Extract the (X, Y) coordinate from the center of the cell holding the provided text.  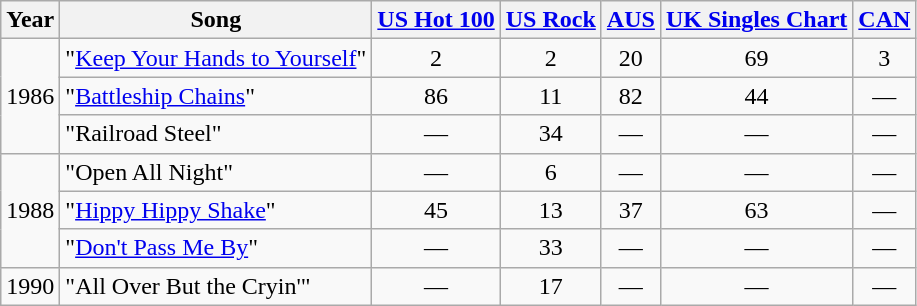
Year (30, 20)
CAN (884, 20)
"Don't Pass Me By" (216, 248)
63 (756, 210)
34 (550, 134)
US Rock (550, 20)
44 (756, 96)
13 (550, 210)
45 (436, 210)
37 (630, 210)
US Hot 100 (436, 20)
UK Singles Chart (756, 20)
33 (550, 248)
86 (436, 96)
"All Over But the Cryin'" (216, 286)
AUS (630, 20)
"Hippy Hippy Shake" (216, 210)
20 (630, 58)
"Open All Night" (216, 172)
82 (630, 96)
"Battleship Chains" (216, 96)
6 (550, 172)
1986 (30, 96)
11 (550, 96)
69 (756, 58)
3 (884, 58)
17 (550, 286)
1988 (30, 210)
1990 (30, 286)
"Keep Your Hands to Yourself" (216, 58)
"Railroad Steel" (216, 134)
Song (216, 20)
